Return [X, Y] of the center of cell containing provided text 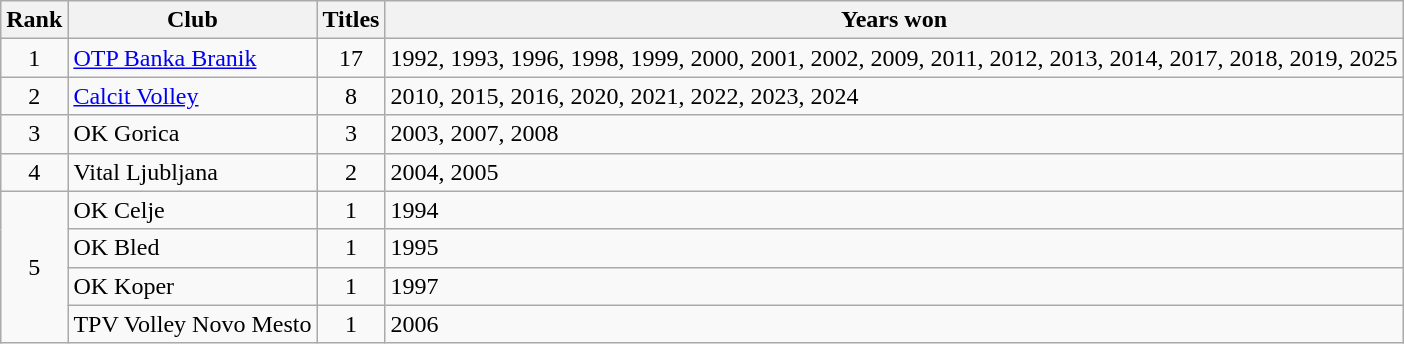
1994 [894, 210]
5 [34, 267]
2004, 2005 [894, 172]
1997 [894, 286]
Titles [351, 20]
OK Celje [192, 210]
Calcit Volley [192, 96]
1995 [894, 248]
OK Gorica [192, 134]
4 [34, 172]
OTP Banka Branik [192, 58]
OK Koper [192, 286]
TPV Volley Novo Mesto [192, 324]
2010, 2015, 2016, 2020, 2021, 2022, 2023, 2024 [894, 96]
Years won [894, 20]
Club [192, 20]
Rank [34, 20]
17 [351, 58]
2003, 2007, 2008 [894, 134]
OK Bled [192, 248]
Vital Ljubljana [192, 172]
2006 [894, 324]
8 [351, 96]
1992, 1993, 1996, 1998, 1999, 2000, 2001, 2002, 2009, 2011, 2012, 2013, 2014, 2017, 2018, 2019, 2025 [894, 58]
